Return the [X, Y] coordinate for the center point of the cell that contains the specified text.  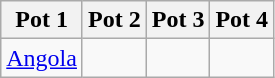
Pot 4 [242, 20]
Pot 2 [114, 20]
Pot 3 [178, 20]
Angola [42, 58]
Pot 1 [42, 20]
